Identify which cell holds the provided text, then report its [X, Y] central coordinate. 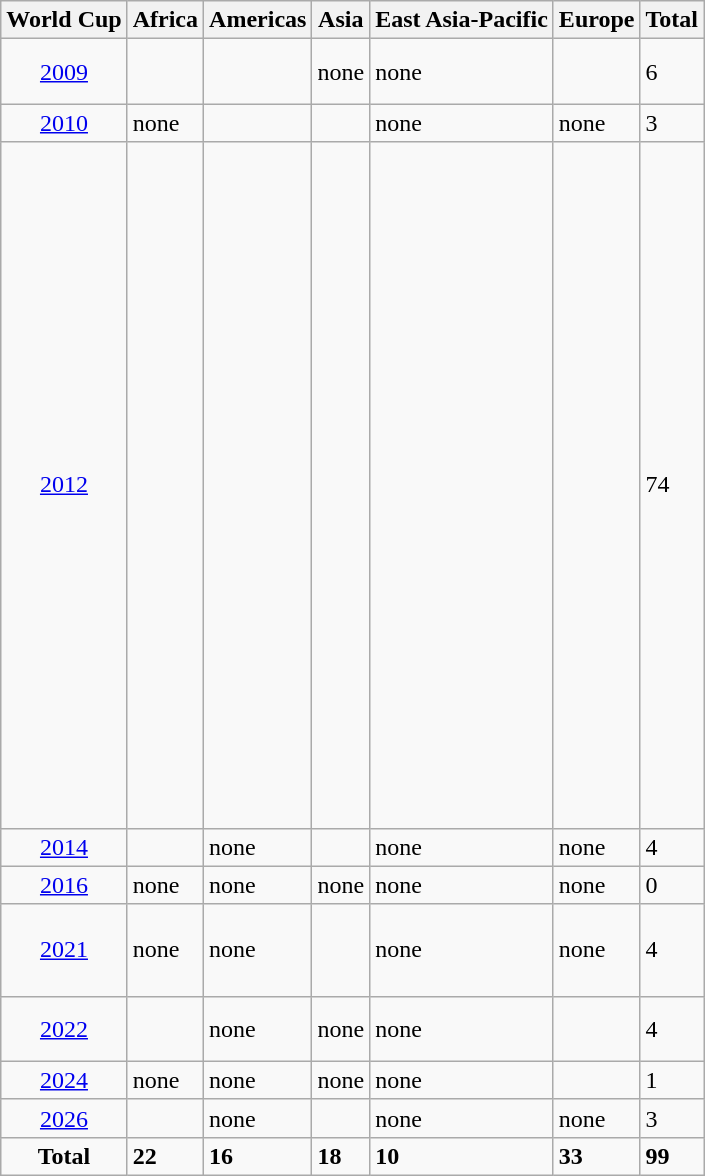
East Asia-Pacific [462, 20]
74 [672, 485]
22 [165, 1156]
2021 [64, 950]
99 [672, 1156]
Europe [596, 20]
2022 [64, 1028]
2016 [64, 885]
6 [672, 72]
1 [672, 1080]
2009 [64, 72]
2024 [64, 1080]
33 [596, 1156]
16 [258, 1156]
Asia [341, 20]
2026 [64, 1118]
Americas [258, 20]
2012 [64, 485]
10 [462, 1156]
0 [672, 885]
Africa [165, 20]
World Cup [64, 20]
2010 [64, 123]
2014 [64, 847]
18 [341, 1156]
